Capture the cell that displays the provided text and extract its (x, y) central coordinate. 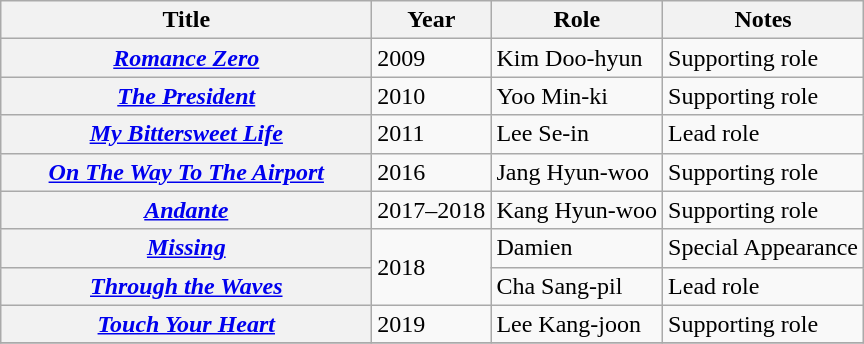
Jang Hyun-woo (577, 172)
Romance Zero (186, 58)
Notes (764, 20)
Kang Hyun-woo (577, 210)
2010 (432, 96)
Cha Sang-pil (577, 286)
Special Appearance (764, 248)
Through the Waves (186, 286)
2009 (432, 58)
Year (432, 20)
Kim Doo-hyun (577, 58)
Touch Your Heart (186, 324)
My Bittersweet Life (186, 134)
Damien (577, 248)
2019 (432, 324)
Lee Kang-joon (577, 324)
Andante (186, 210)
2016 (432, 172)
2017–2018 (432, 210)
The President (186, 96)
Lee Se-in (577, 134)
Role (577, 20)
Yoo Min-ki (577, 96)
Missing (186, 248)
2018 (432, 267)
Title (186, 20)
On The Way To The Airport (186, 172)
2011 (432, 134)
